Output the (X, Y) coordinate of the center of the cell containing the given text.  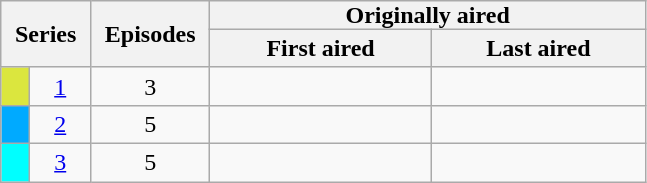
2 (60, 124)
1 (60, 86)
First aired (321, 48)
Last aired (538, 48)
Episodes (150, 34)
Series (46, 34)
Originally aired (428, 15)
